Pinpoint the cell where the given text exists, returning its [X, Y] midpoint coordinate. 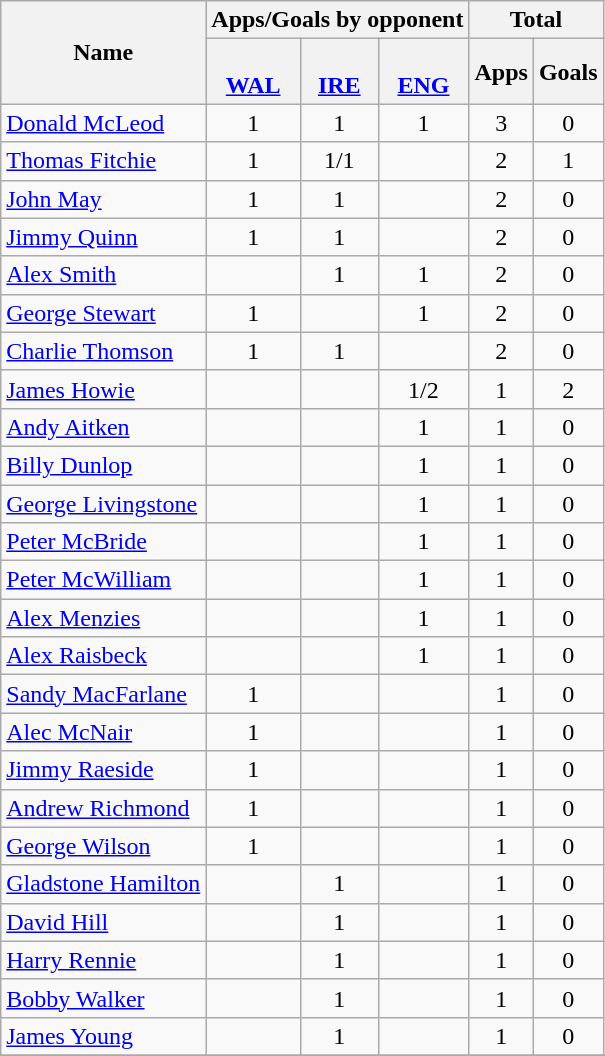
John May [104, 199]
Alec McNair [104, 732]
Apps [501, 72]
Gladstone Hamilton [104, 884]
Alex Menzies [104, 618]
James Howie [104, 389]
Jimmy Raeside [104, 770]
Sandy MacFarlane [104, 694]
Apps/Goals by opponent [338, 20]
Thomas Fitchie [104, 161]
1/2 [424, 389]
George Wilson [104, 846]
George Stewart [104, 313]
Andy Aitken [104, 427]
Bobby Walker [104, 998]
Alex Smith [104, 275]
Jimmy Quinn [104, 237]
Peter McWilliam [104, 580]
Name [104, 52]
Charlie Thomson [104, 351]
Billy Dunlop [104, 465]
Harry Rennie [104, 960]
Donald McLeod [104, 123]
Alex Raisbeck [104, 656]
Total [536, 20]
WAL [254, 72]
Andrew Richmond [104, 808]
ENG [424, 72]
IRE [340, 72]
Goals [568, 72]
1/1 [340, 161]
3 [501, 123]
Peter McBride [104, 542]
George Livingstone [104, 503]
David Hill [104, 922]
James Young [104, 1036]
